Extract the (X, Y) coordinate from the center of the cell holding the provided text.  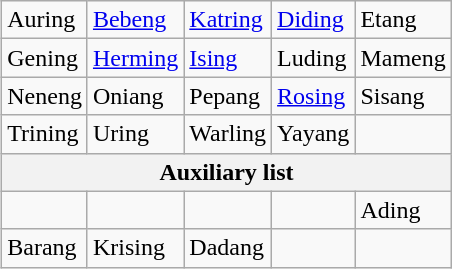
Ising (228, 58)
Warling (228, 134)
Ading (403, 210)
Neneng (45, 96)
Dadang (228, 248)
Auring (45, 20)
Oniang (135, 96)
Uring (135, 134)
Diding (314, 20)
Katring (228, 20)
Bebeng (135, 20)
Luding (314, 58)
Pepang (228, 96)
Yayang (314, 134)
Sisang (403, 96)
Rosing (314, 96)
Etang (403, 20)
Herming (135, 58)
Gening (45, 58)
Auxiliary list (227, 172)
Mameng (403, 58)
Trining (45, 134)
Barang (45, 248)
Krising (135, 248)
